From the cell containing the given text, extract its center point as [x, y] coordinate. 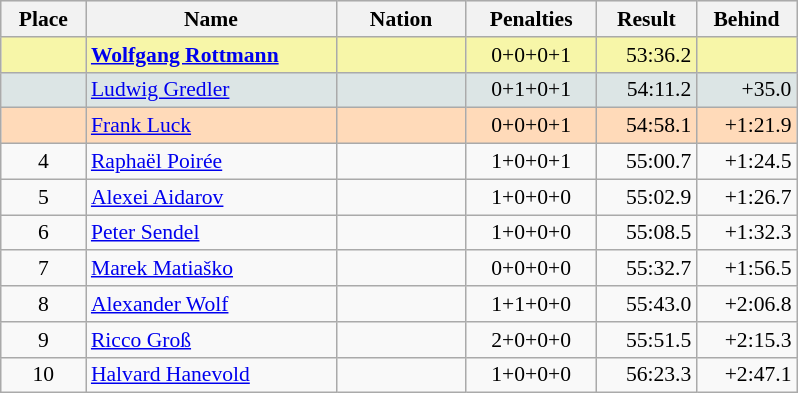
2+0+0+0 [531, 340]
Result [646, 19]
+1:56.5 [746, 269]
56:23.3 [646, 375]
54:11.2 [646, 90]
55:51.5 [646, 340]
+1:21.9 [746, 126]
Raphaël Poirée [211, 162]
Peter Sendel [211, 233]
+1:32.3 [746, 233]
+1:24.5 [746, 162]
1+1+0+0 [531, 304]
Wolfgang Rottmann [211, 55]
Name [211, 19]
+2:47.1 [746, 375]
Ricco Groß [211, 340]
Frank Luck [211, 126]
Penalties [531, 19]
55:08.5 [646, 233]
+2:15.3 [746, 340]
55:32.7 [646, 269]
53:36.2 [646, 55]
Halvard Hanevold [211, 375]
1+0+0+1 [531, 162]
Place [44, 19]
9 [44, 340]
54:58.1 [646, 126]
Marek Matiaško [211, 269]
7 [44, 269]
0+0+0+0 [531, 269]
8 [44, 304]
55:02.9 [646, 197]
+1:26.7 [746, 197]
+2:06.8 [746, 304]
4 [44, 162]
Ludwig Gredler [211, 90]
55:43.0 [646, 304]
Alexander Wolf [211, 304]
Behind [746, 19]
55:00.7 [646, 162]
5 [44, 197]
+35.0 [746, 90]
6 [44, 233]
Alexei Aidarov [211, 197]
0+1+0+1 [531, 90]
Nation [401, 19]
10 [44, 375]
